Detect which cell encompasses the target text, then output its (x, y) center coordinate. 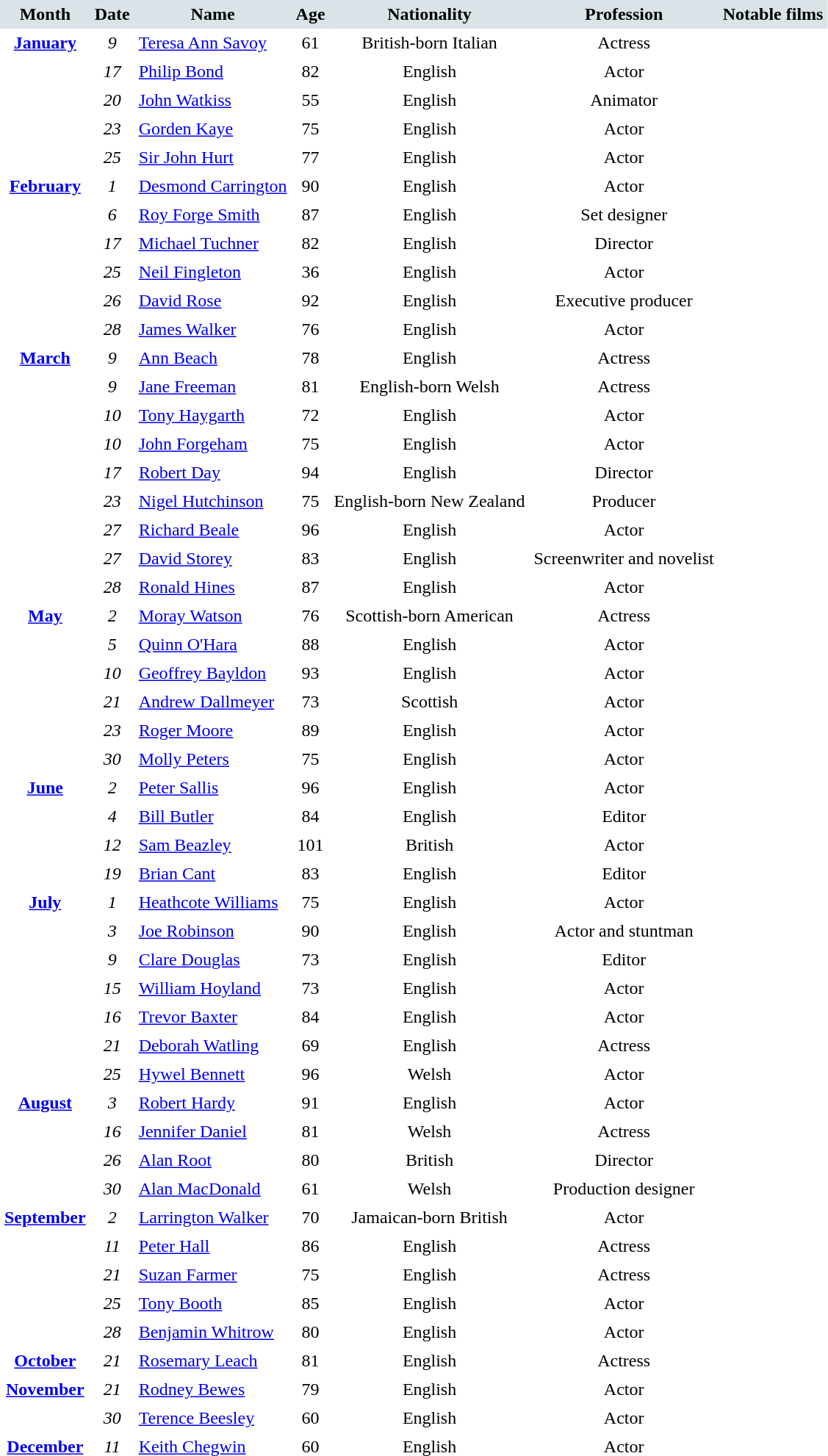
English-born New Zealand (430, 501)
Peter Sallis (213, 788)
June (46, 831)
Moray Watson (213, 616)
Benjamin Whitrow (213, 1333)
John Forgeham (213, 444)
Profession (624, 15)
89 (311, 730)
20 (112, 100)
Ronald Hines (213, 588)
Terence Beesley (213, 1418)
Neil Fingleton (213, 272)
John Watkiss (213, 100)
Teresa Ann Savoy (213, 43)
Sir John Hurt (213, 157)
72 (311, 416)
Brian Cant (213, 874)
Screenwriter and novelist (624, 558)
92 (311, 301)
Trevor Baxter (213, 1017)
January (46, 100)
Joe Robinson (213, 931)
5 (112, 645)
November (46, 1404)
July (46, 989)
Rosemary Leach (213, 1361)
Hywel Bennett (213, 1074)
6 (112, 215)
15 (112, 989)
69 (311, 1046)
Richard Beale (213, 530)
Jane Freeman (213, 386)
Animator (624, 100)
101 (311, 845)
Scottish (430, 702)
11 (112, 1246)
Jamaican-born British (430, 1218)
36 (311, 272)
94 (311, 473)
79 (311, 1390)
Sam Beazley (213, 845)
77 (311, 157)
March (46, 473)
Quinn O'Hara (213, 645)
55 (311, 100)
Bill Butler (213, 817)
12 (112, 845)
85 (311, 1303)
78 (311, 358)
Jennifer Daniel (213, 1131)
Production designer (624, 1189)
Rodney Bewes (213, 1390)
Nationality (430, 15)
Age (311, 15)
Gorden Kaye (213, 129)
William Hoyland (213, 989)
Peter Hall (213, 1246)
Michael Tuchner (213, 244)
Scottish-born American (430, 616)
Desmond Carrington (213, 187)
Alan Root (213, 1161)
19 (112, 874)
Andrew Dallmeyer (213, 702)
Ann Beach (213, 358)
Roy Forge Smith (213, 215)
Tony Haygarth (213, 416)
David Rose (213, 301)
Clare Douglas (213, 959)
February (46, 258)
4 (112, 817)
September (46, 1275)
93 (311, 673)
Philip Bond (213, 72)
Molly Peters (213, 760)
English-born Welsh (430, 386)
Heathcote Williams (213, 902)
70 (311, 1218)
August (46, 1146)
91 (311, 1103)
Robert Day (213, 473)
Producer (624, 501)
Tony Booth (213, 1303)
Suzan Farmer (213, 1275)
Alan MacDonald (213, 1189)
May (46, 688)
Notable films (773, 15)
Executive producer (624, 301)
60 (311, 1418)
Date (112, 15)
October (46, 1361)
Actor and stuntman (624, 931)
Month (46, 15)
James Walker (213, 329)
Deborah Watling (213, 1046)
86 (311, 1246)
Robert Hardy (213, 1103)
Larrington Walker (213, 1218)
Geoffrey Bayldon (213, 673)
David Storey (213, 558)
British-born Italian (430, 43)
88 (311, 645)
Roger Moore (213, 730)
Set designer (624, 215)
Nigel Hutchinson (213, 501)
Name (213, 15)
